Return (X, Y) of the center of cell containing provided text 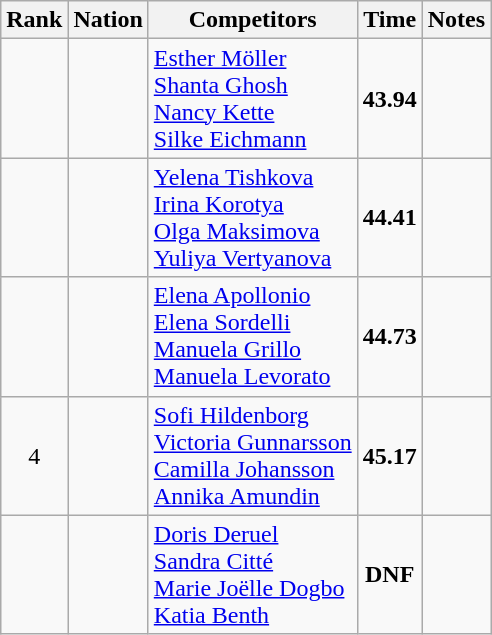
Rank (34, 20)
43.94 (390, 98)
Nation (108, 20)
Yelena TishkovaIrina KorotyaOlga MaksimovaYuliya Vertyanova (252, 218)
Elena ApollonioElena SordelliManuela GrilloManuela Levorato (252, 336)
Doris DeruelSandra CittéMarie Joëlle DogboKatia Benth (252, 574)
Esther MöllerShanta GhoshNancy KetteSilke Eichmann (252, 98)
Sofi HildenborgVictoria GunnarssonCamilla JohanssonAnnika Amundin (252, 456)
Competitors (252, 20)
45.17 (390, 456)
44.41 (390, 218)
4 (34, 456)
44.73 (390, 336)
DNF (390, 574)
Notes (456, 20)
Time (390, 20)
